Provide the [x, y] coordinate of the cell's center where the given text is located.  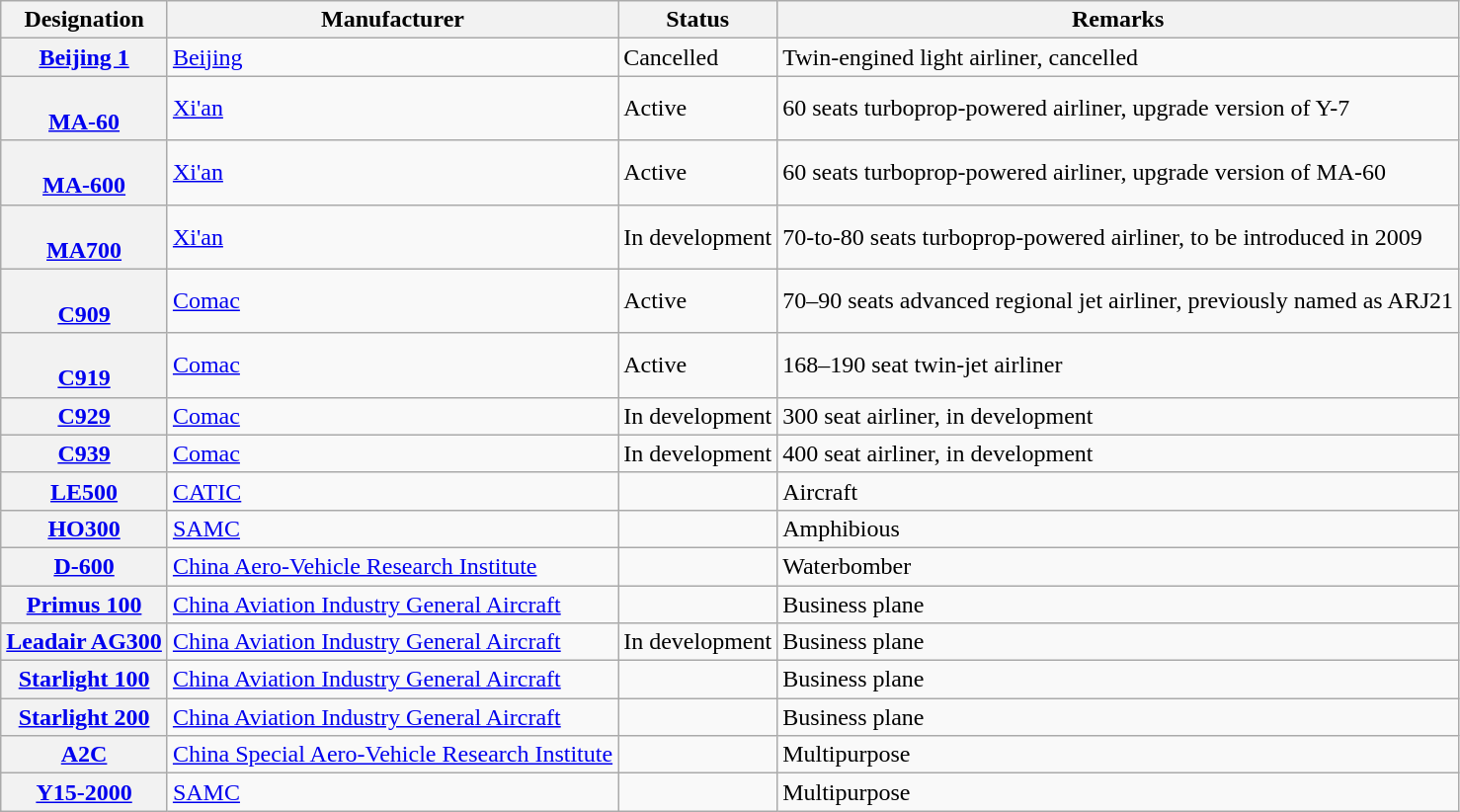
Primus 100 [85, 604]
Beijing 1 [85, 57]
CATIC [392, 491]
LE500 [85, 491]
Starlight 200 [85, 717]
Remarks [1118, 20]
300 seat airliner, in development [1118, 416]
China Special Aero-Vehicle Research Institute [392, 755]
MA-60 [85, 109]
Y15-2000 [85, 792]
Beijing [392, 57]
Twin-engined light airliner, cancelled [1118, 57]
Waterbomber [1118, 566]
Starlight 100 [85, 680]
C919 [85, 365]
Aircraft [1118, 491]
400 seat airliner, in development [1118, 453]
MA-600 [85, 172]
70-to-80 seats turboprop-powered airliner, to be introduced in 2009 [1118, 237]
China Aero-Vehicle Research Institute [392, 566]
60 seats turboprop-powered airliner, upgrade version of Y-7 [1118, 109]
Cancelled [697, 57]
A2C [85, 755]
Status [697, 20]
MA700 [85, 237]
168–190 seat twin-jet airliner [1118, 365]
Manufacturer [392, 20]
Leadair AG300 [85, 642]
Designation [85, 20]
C939 [85, 453]
60 seats turboprop-powered airliner, upgrade version of MA-60 [1118, 172]
C909 [85, 300]
Amphibious [1118, 528]
C929 [85, 416]
70–90 seats advanced regional jet airliner, previously named as ARJ21 [1118, 300]
HO300 [85, 528]
D-600 [85, 566]
